Pinpoint the cell where the given text exists, returning its [X, Y] midpoint coordinate. 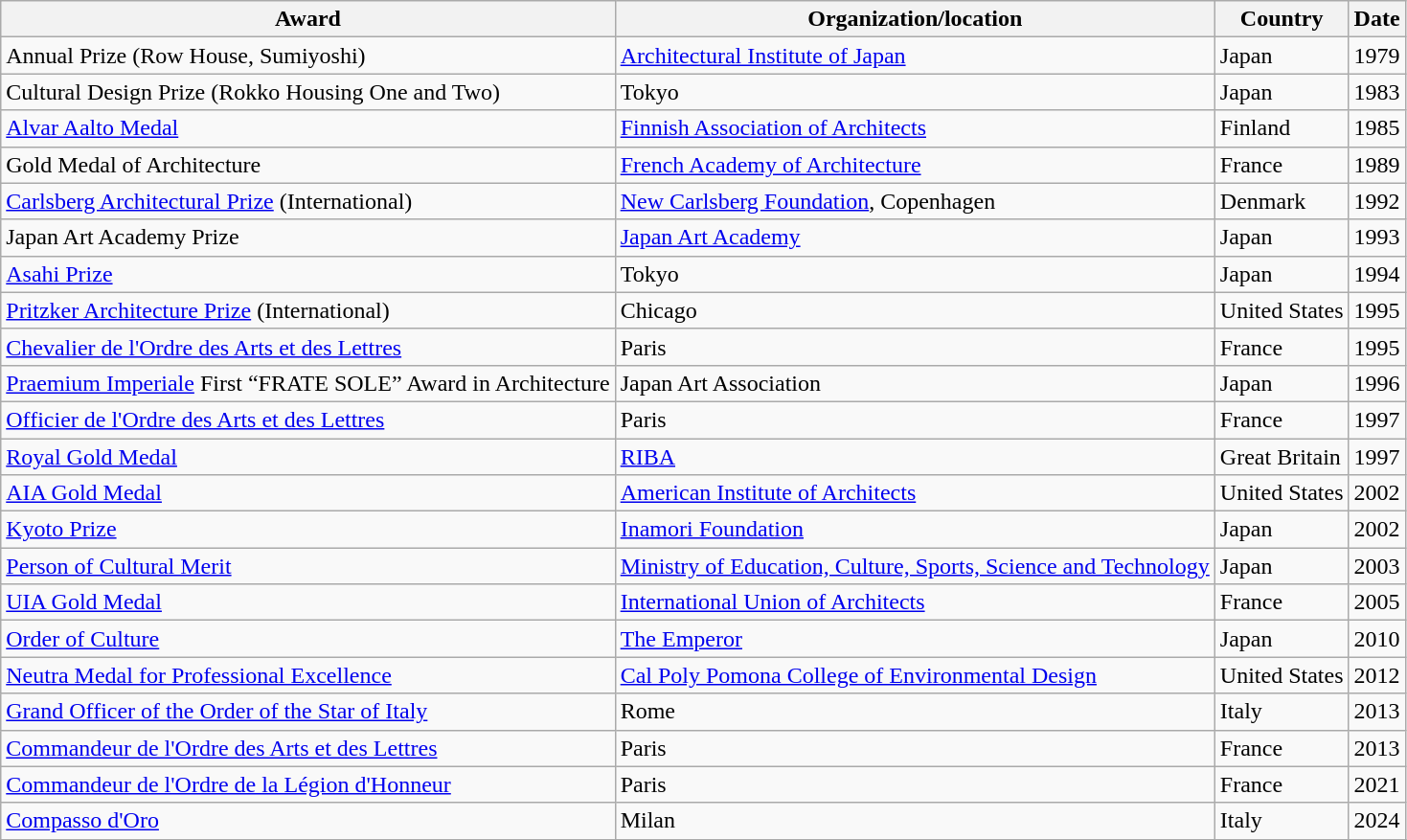
Grand Officer of the Order of the Star of Italy [308, 712]
UIA Gold Medal [308, 602]
1983 [1377, 92]
Annual Prize (Row House, Sumiyoshi) [308, 56]
Architectural Institute of Japan [915, 56]
Compasso d'Oro [308, 821]
RIBA [915, 457]
1994 [1377, 274]
Kyoto Prize [308, 530]
Date [1377, 19]
1989 [1377, 165]
2010 [1377, 639]
Inamori Foundation [915, 530]
French Academy of Architecture [915, 165]
Commandeur de l'Ordre des Arts et des Lettres [308, 748]
2003 [1377, 566]
AIA Gold Medal [308, 493]
Order of Culture [308, 639]
Japan Art Association [915, 383]
2024 [1377, 821]
Great Britain [1282, 457]
Praemium Imperiale First “FRATE SOLE” Award in Architecture [308, 383]
1993 [1377, 238]
Royal Gold Medal [308, 457]
Award [308, 19]
Milan [915, 821]
Cultural Design Prize (Rokko Housing One and Two) [308, 92]
2012 [1377, 675]
2005 [1377, 602]
Officier de l'Ordre des Arts et des Lettres [308, 420]
Japan Art Academy Prize [308, 238]
Alvar Aalto Medal [308, 128]
Organization/location [915, 19]
Commandeur de l'Ordre de la Légion d'Honneur [308, 784]
1985 [1377, 128]
Cal Poly Pomona College of Environmental Design [915, 675]
Neutra Medal for Professional Excellence [308, 675]
Finland [1282, 128]
Gold Medal of Architecture [308, 165]
1992 [1377, 201]
Japan Art Academy [915, 238]
Ministry of Education, Culture, Sports, Science and Technology [915, 566]
New Carlsberg Foundation, Copenhagen [915, 201]
Rome [915, 712]
Chicago [915, 310]
Chevalier de l'Ordre des Arts et des Lettres [308, 347]
Person of Cultural Merit [308, 566]
Pritzker Architecture Prize (International) [308, 310]
Denmark [1282, 201]
International Union of Architects [915, 602]
The Emperor [915, 639]
2021 [1377, 784]
Carlsberg Architectural Prize (International) [308, 201]
1979 [1377, 56]
1996 [1377, 383]
Finnish Association of Architects [915, 128]
Country [1282, 19]
Asahi Prize [308, 274]
American Institute of Architects [915, 493]
